Identify which cell holds the provided text, then report its (x, y) central coordinate. 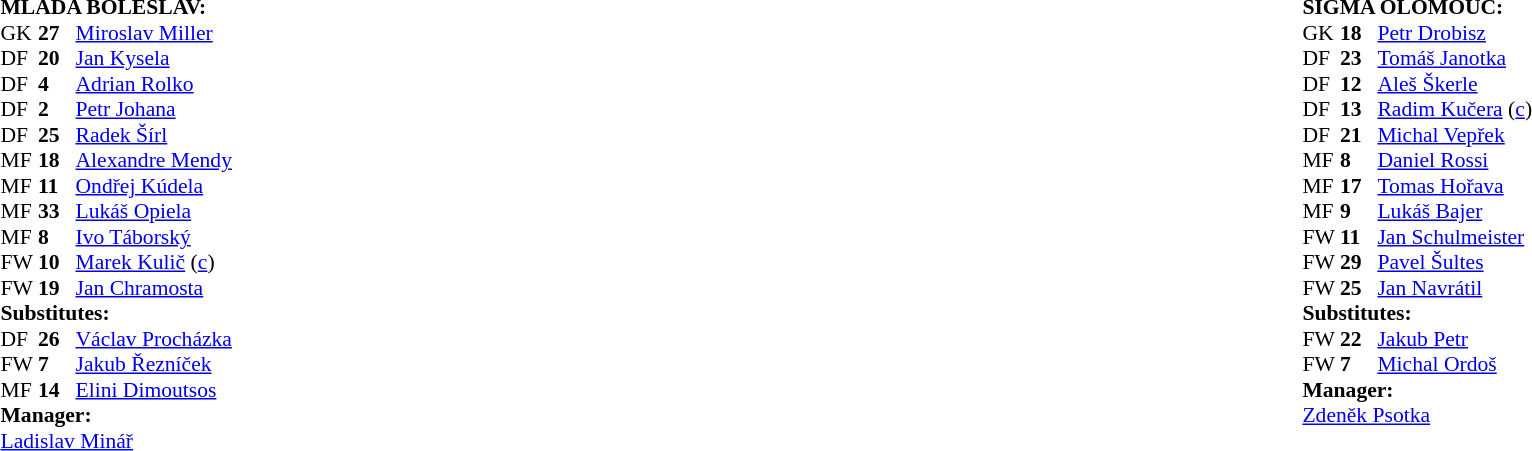
Petr Johana (154, 109)
Miroslav Miller (154, 33)
Ondřej Kúdela (154, 186)
19 (57, 288)
22 (1359, 339)
29 (1359, 263)
Jakub Petr (1454, 339)
Jan Schulmeister (1454, 237)
Jan Navrátil (1454, 288)
Adrian Rolko (154, 84)
Petr Drobisz (1454, 33)
Jan Kysela (154, 59)
Aleš Škerle (1454, 84)
Radek Šírl (154, 135)
Michal Ordoš (1454, 365)
Tomáš Janotka (1454, 59)
Jakub Řezníček (154, 365)
Marek Kulič (c) (154, 263)
Lukáš Bajer (1454, 211)
17 (1359, 186)
9 (1359, 211)
Daniel Rossi (1454, 161)
Václav Procházka (154, 339)
Ivo Táborský (154, 237)
Elini Dimoutsos (154, 390)
20 (57, 59)
26 (57, 339)
27 (57, 33)
14 (57, 390)
33 (57, 211)
Alexandre Mendy (154, 161)
Radim Kučera (c) (1454, 109)
21 (1359, 135)
Jan Chramosta (154, 288)
23 (1359, 59)
Tomas Hořava (1454, 186)
4 (57, 84)
10 (57, 263)
13 (1359, 109)
Pavel Šultes (1454, 263)
12 (1359, 84)
Michal Vepřek (1454, 135)
Zdeněk Psotka (1417, 415)
Lukáš Opiela (154, 211)
2 (57, 109)
